Locate the cell with the specified text and output its [X, Y] center coordinate. 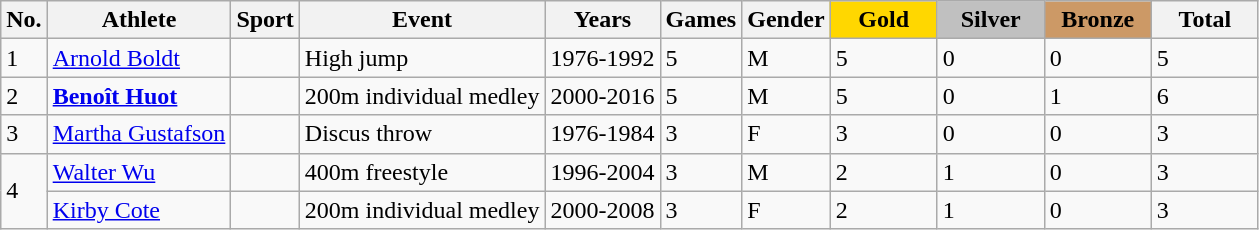
1976-1984 [602, 134]
Gender [786, 20]
Arnold Boldt [139, 58]
2000-2008 [602, 210]
1996-2004 [602, 172]
Event [422, 20]
Martha Gustafson [139, 134]
High jump [422, 58]
No. [24, 20]
Athlete [139, 20]
400m freestyle [422, 172]
Sport [265, 20]
1976-1992 [602, 58]
Walter Wu [139, 172]
Kirby Cote [139, 210]
Total [1204, 20]
2000-2016 [602, 96]
Gold [884, 20]
Silver [990, 20]
4 [24, 191]
Discus throw [422, 134]
Games [701, 20]
Years [602, 20]
Benoît Huot [139, 96]
Bronze [1098, 20]
6 [1204, 96]
